Capture the cell that displays the provided text and extract its [X, Y] central coordinate. 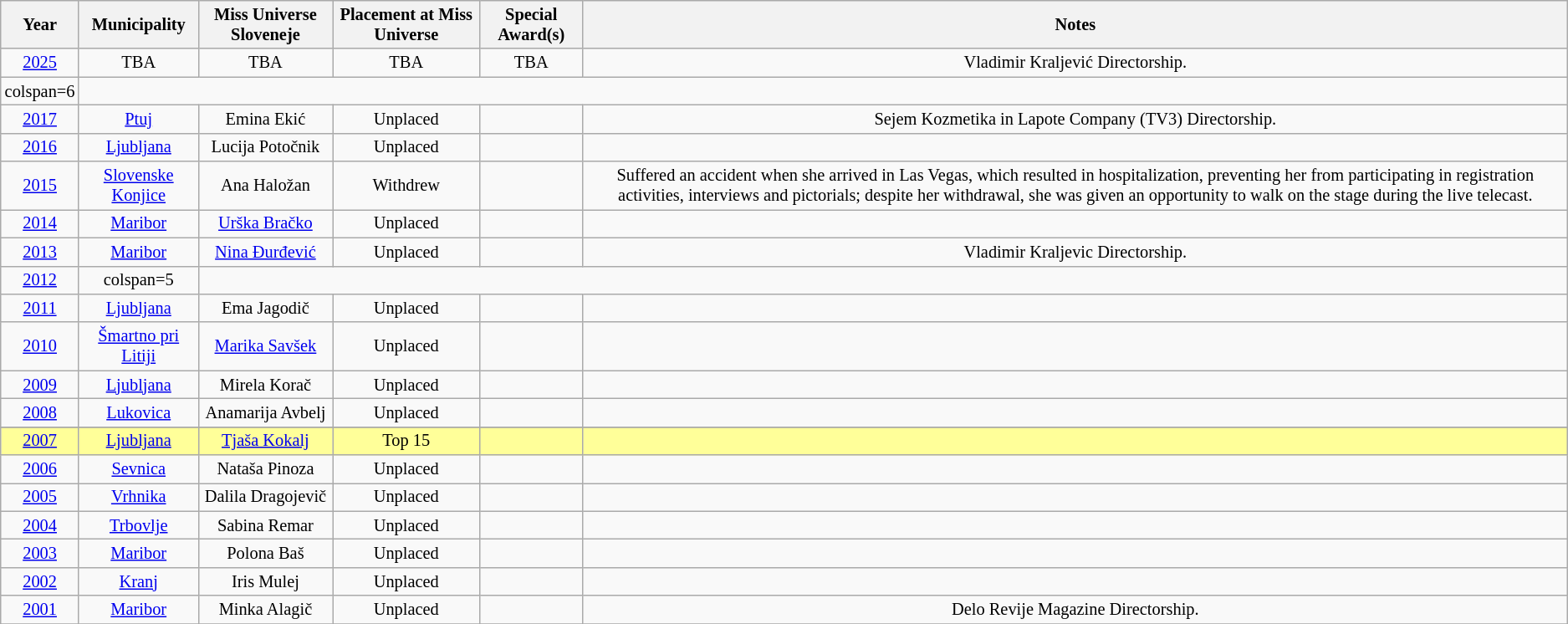
Minka Alagič [266, 610]
2009 [40, 385]
Emina Ekić [266, 119]
Sevnica [139, 469]
2017 [40, 119]
Year [40, 24]
2012 [40, 280]
Special Award(s) [532, 24]
Sejem Kozmetika in Lapote Company (TV3) Directorship. [1075, 119]
Municipality [139, 24]
Anamarija Avbelj [266, 412]
2013 [40, 252]
2003 [40, 553]
Ana Haložan [266, 186]
Sabina Remar [266, 525]
colspan=5 [139, 280]
2025 [40, 63]
Lucija Potočnik [266, 147]
Top 15 [406, 441]
Vladimir Kraljevic Directorship. [1075, 252]
Lukovica [139, 412]
2014 [40, 223]
2015 [40, 186]
Mirela Korač [266, 385]
2011 [40, 308]
2010 [40, 346]
Marika Savšek [266, 346]
Tjaša Kokalj [266, 441]
2016 [40, 147]
2002 [40, 581]
Withdrew [406, 186]
colspan=6 [40, 91]
Iris Mulej [266, 581]
2006 [40, 469]
Slovenske Konjice [139, 186]
2001 [40, 610]
Nataša Pinoza [266, 469]
Vrhnika [139, 497]
Notes [1075, 24]
Dalila Dragojevič [266, 497]
Šmartno pri Litiji [139, 346]
Ema Jagodič [266, 308]
Trbovlje [139, 525]
Delo Revije Magazine Directorship. [1075, 610]
Kranj [139, 581]
Ptuj [139, 119]
Nina Đurđević [266, 252]
2004 [40, 525]
Vladimir Kraljević Directorship. [1075, 63]
2007 [40, 441]
Placement at Miss Universe [406, 24]
Polona Baš [266, 553]
Urška Bračko [266, 223]
Miss Universe Sloveneje [266, 24]
2008 [40, 412]
2005 [40, 497]
